For the text-containing cell, return its midpoint in [x, y] coordinate format. 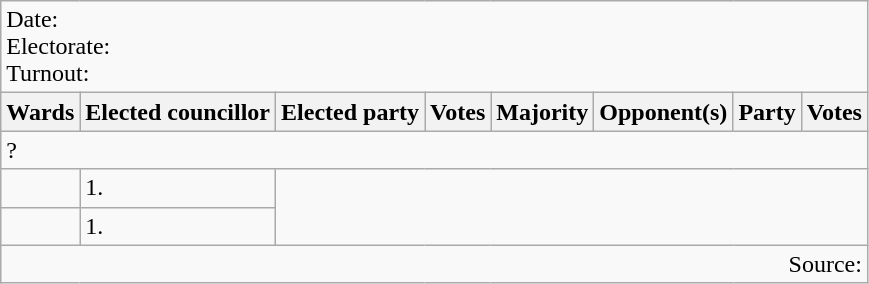
Date: Electorate: Turnout: [434, 47]
Opponent(s) [664, 112]
Elected party [350, 112]
Elected councillor [178, 112]
Party [767, 112]
Source: [434, 264]
Majority [542, 112]
Wards [40, 112]
? [434, 150]
